Determine the (x, y) coordinate at the center of the cell enclosing the given text.  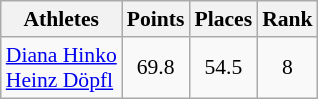
Diana HinkoHeinz Döpfl (62, 68)
8 (288, 68)
Places (223, 19)
69.8 (156, 68)
Points (156, 19)
54.5 (223, 68)
Athletes (62, 19)
Rank (288, 19)
